Pinpoint the cell where the given text exists, returning its (x, y) midpoint coordinate. 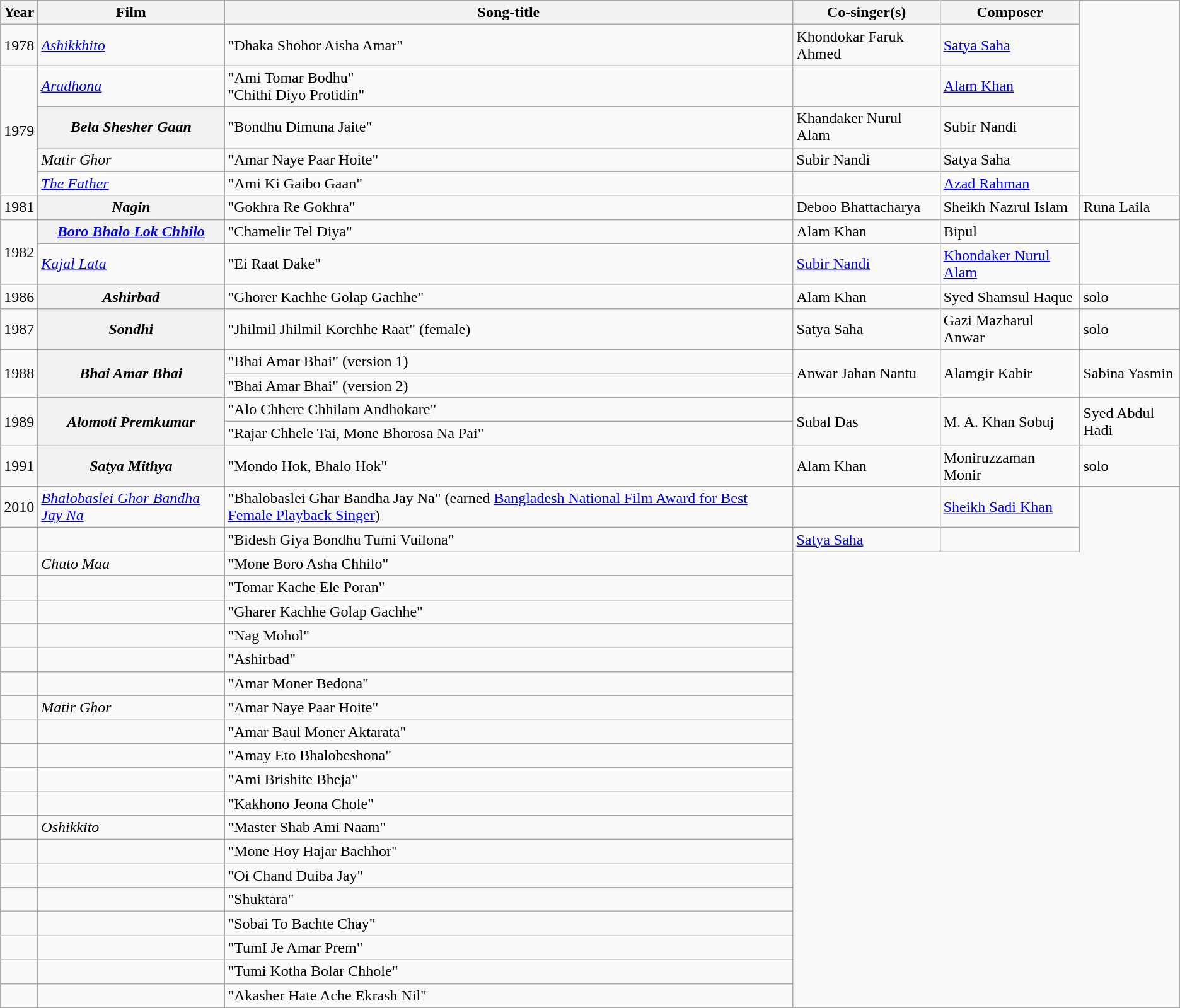
"Akasher Hate Ache Ekrash Nil" (509, 995)
"Bhai Amar Bhai" (version 1) (509, 361)
Bhai Amar Bhai (131, 373)
"Amay Eto Bhalobeshona" (509, 755)
"Dhaka Shohor Aisha Amar" (509, 45)
M. A. Khan Sobuj (1010, 422)
Kajal Lata (131, 264)
Bhalobaslei Ghor Bandha Jay Na (131, 507)
Syed Abdul Hadi (1130, 422)
Bela Shesher Gaan (131, 127)
Khondokar Faruk Ahmed (866, 45)
"Ami Ki Gaibo Gaan" (509, 183)
1987 (19, 329)
The Father (131, 183)
"Tomar Kache Ele Poran" (509, 588)
"Ami Tomar Bodhu""Chithi Diyo Protidin" (509, 86)
Syed Shamsul Haque (1010, 296)
"Gharer Kachhe Golap Gachhe" (509, 611)
2010 (19, 507)
Deboo Bhattacharya (866, 207)
Aradhona (131, 86)
"Nag Mohol" (509, 635)
"Rajar Chhele Tai, Mone Bhorosa Na Pai" (509, 434)
Ashikkhito (131, 45)
"Kakhono Jeona Chole" (509, 804)
"Amar Moner Bedona" (509, 683)
"Bhalobaslei Ghar Bandha Jay Na" (earned Bangladesh National Film Award for Best Female Playback Singer) (509, 507)
1979 (19, 130)
Moniruzzaman Monir (1010, 466)
Bipul (1010, 231)
Runa Laila (1130, 207)
1982 (19, 252)
"Ei Raat Dake" (509, 264)
Co-singer(s) (866, 13)
Gazi Mazharul Anwar (1010, 329)
Oshikkito (131, 828)
1986 (19, 296)
Sheikh Nazrul Islam (1010, 207)
Azad Rahman (1010, 183)
"Tumi Kotha Bolar Chhole" (509, 971)
Satya Mithya (131, 466)
Alomoti Premkumar (131, 422)
Subal Das (866, 422)
"Jhilmil Jhilmil Korchhe Raat" (female) (509, 329)
Khondaker Nurul Alam (1010, 264)
"Oi Chand Duiba Jay" (509, 876)
Sheikh Sadi Khan (1010, 507)
Boro Bhalo Lok Chhilo (131, 231)
"Ashirbad" (509, 659)
"Ami Brishite Bheja" (509, 779)
1981 (19, 207)
Composer (1010, 13)
"Ghorer Kachhe Golap Gachhe" (509, 296)
"Gokhra Re Gokhra" (509, 207)
Khandaker Nurul Alam (866, 127)
"Sobai To Bachte Chay" (509, 924)
"Master Shab Ami Naam" (509, 828)
Sabina Yasmin (1130, 373)
"Shuktara" (509, 900)
"Mone Hoy Hajar Bachhor" (509, 852)
Chuto Maa (131, 564)
Film (131, 13)
Year (19, 13)
Alamgir Kabir (1010, 373)
"Mondo Hok, Bhalo Hok" (509, 466)
Sondhi (131, 329)
1989 (19, 422)
"Amar Baul Moner Aktarata" (509, 731)
1978 (19, 45)
1988 (19, 373)
"TumI Je Amar Prem" (509, 947)
1991 (19, 466)
"Bidesh Giya Bondhu Tumi Vuilona" (509, 540)
"Mone Boro Asha Chhilo" (509, 564)
Nagin (131, 207)
"Bondhu Dimuna Jaite" (509, 127)
"Bhai Amar Bhai" (version 2) (509, 385)
Ashirbad (131, 296)
"Alo Chhere Chhilam Andhokare" (509, 410)
"Chamelir Tel Diya" (509, 231)
Anwar Jahan Nantu (866, 373)
Song-title (509, 13)
